Detect which cell encompasses the target text, then output its (X, Y) center coordinate. 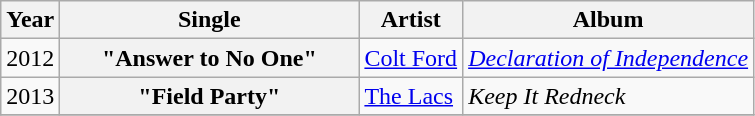
2013 (30, 96)
Year (30, 20)
"Field Party" (210, 96)
Album (608, 20)
Artist (411, 20)
Single (210, 20)
Colt Ford (411, 58)
The Lacs (411, 96)
"Answer to No One" (210, 58)
2012 (30, 58)
Declaration of Independence (608, 58)
Keep It Redneck (608, 96)
